Search for the cell housing the specified text and yield its (X, Y) center coordinate. 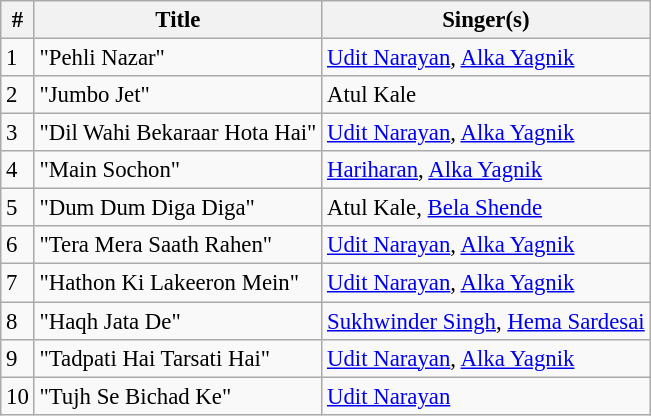
Title (178, 20)
3 (18, 133)
"Jumbo Jet" (178, 95)
"Tadpati Hai Tarsati Hai" (178, 358)
Singer(s) (486, 20)
10 (18, 396)
4 (18, 170)
2 (18, 95)
Udit Narayan (486, 396)
1 (18, 58)
Sukhwinder Singh, Hema Sardesai (486, 321)
9 (18, 358)
7 (18, 283)
Hariharan, Alka Yagnik (486, 170)
5 (18, 208)
"Tera Mera Saath Rahen" (178, 245)
# (18, 20)
Atul Kale, Bela Shende (486, 208)
"Dil Wahi Bekaraar Hota Hai" (178, 133)
"Tujh Se Bichad Ke" (178, 396)
"Haqh Jata De" (178, 321)
8 (18, 321)
"Dum Dum Diga Diga" (178, 208)
"Hathon Ki Lakeeron Mein" (178, 283)
"Main Sochon" (178, 170)
"Pehli Nazar" (178, 58)
6 (18, 245)
Atul Kale (486, 95)
